From the cell containing the given text, extract its center point as (x, y) coordinate. 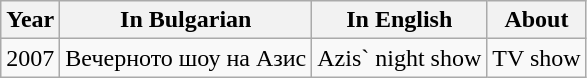
Вечерното шоу на Азис (186, 58)
TV show (536, 58)
Year (30, 20)
In Bulgarian (186, 20)
Azis` night show (400, 58)
In English (400, 20)
About (536, 20)
2007 (30, 58)
